Provide the (x, y) coordinate of the cell's center where the given text is located.  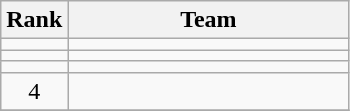
4 (34, 91)
Rank (34, 20)
Team (208, 20)
